Return (X, Y) of the center of cell containing provided text 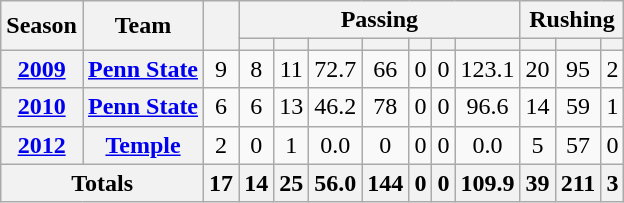
144 (386, 183)
25 (292, 183)
Temple (142, 145)
109.9 (488, 183)
9 (222, 69)
Passing (380, 20)
2009 (42, 69)
5 (538, 145)
95 (578, 69)
2010 (42, 107)
72.7 (336, 69)
Team (142, 26)
56.0 (336, 183)
3 (612, 183)
13 (292, 107)
46.2 (336, 107)
20 (538, 69)
8 (256, 69)
211 (578, 183)
11 (292, 69)
59 (578, 107)
57 (578, 145)
66 (386, 69)
78 (386, 107)
17 (222, 183)
Totals (102, 183)
Season (42, 26)
2012 (42, 145)
96.6 (488, 107)
Rushing (572, 20)
39 (538, 183)
123.1 (488, 69)
